Extract the (x, y) coordinate from the center of the cell holding the provided text.  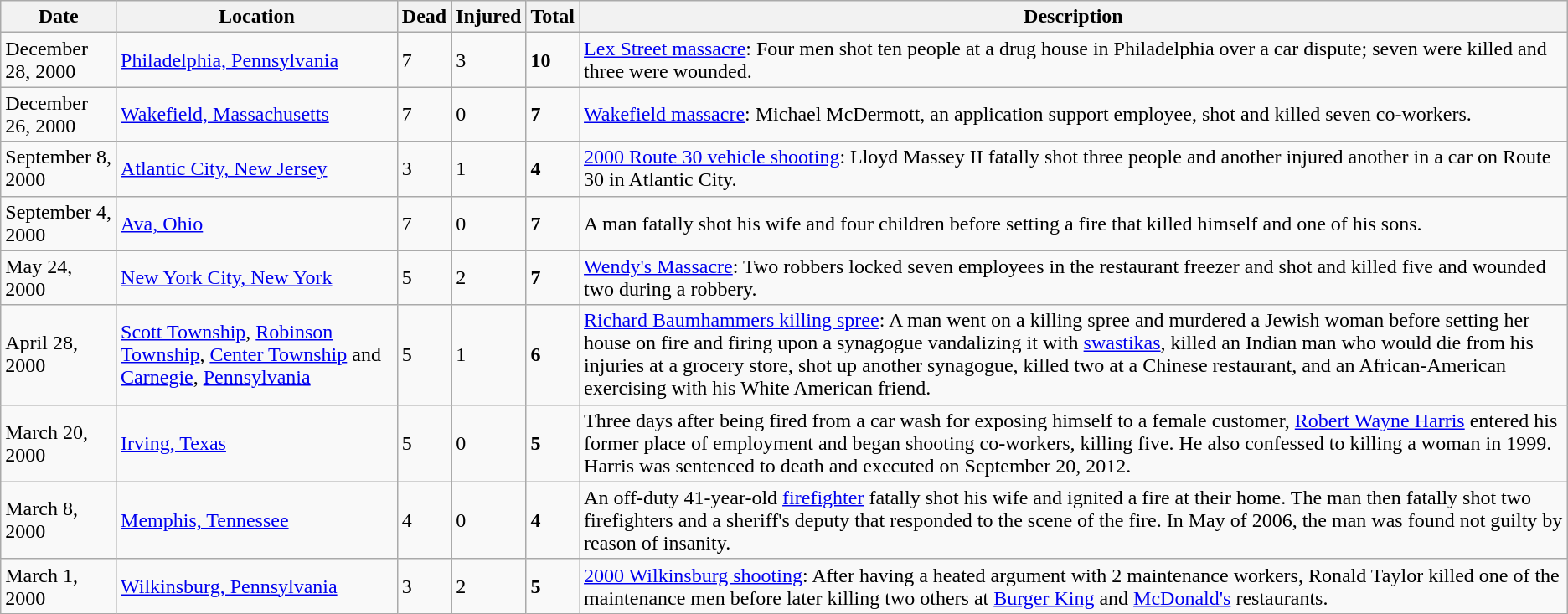
Location (257, 17)
Scott Township, Robinson Township, Center Township and Carnegie, Pennsylvania (257, 355)
May 24, 2000 (59, 278)
6 (553, 355)
Injured (489, 17)
March 8, 2000 (59, 520)
Wilkinsburg, Pennsylvania (257, 586)
Description (1074, 17)
Wakefield, Massachusetts (257, 114)
December 26, 2000 (59, 114)
Philadelphia, Pennsylvania (257, 60)
Date (59, 17)
New York City, New York (257, 278)
Dead (424, 17)
Atlantic City, New Jersey (257, 169)
Ava, Ohio (257, 223)
Wendy's Massacre: Two robbers locked seven employees in the restaurant freezer and shot and killed five and wounded two during a robbery. (1074, 278)
2000 Route 30 vehicle shooting: Lloyd Massey II fatally shot three people and another injured another in a car on Route 30 in Atlantic City. (1074, 169)
Total (553, 17)
April 28, 2000 (59, 355)
A man fatally shot his wife and four children before setting a fire that killed himself and one of his sons. (1074, 223)
September 8, 2000 (59, 169)
Wakefield massacre: Michael McDermott, an application support employee, shot and killed seven co-workers. (1074, 114)
10 (553, 60)
December 28, 2000 (59, 60)
Memphis, Tennessee (257, 520)
Lex Street massacre: Four men shot ten people at a drug house in Philadelphia over a car dispute; seven were killed and three were wounded. (1074, 60)
Irving, Texas (257, 443)
March 20, 2000 (59, 443)
March 1, 2000 (59, 586)
September 4, 2000 (59, 223)
